Provide the [x, y] coordinate of the cell's center where the given text is located.  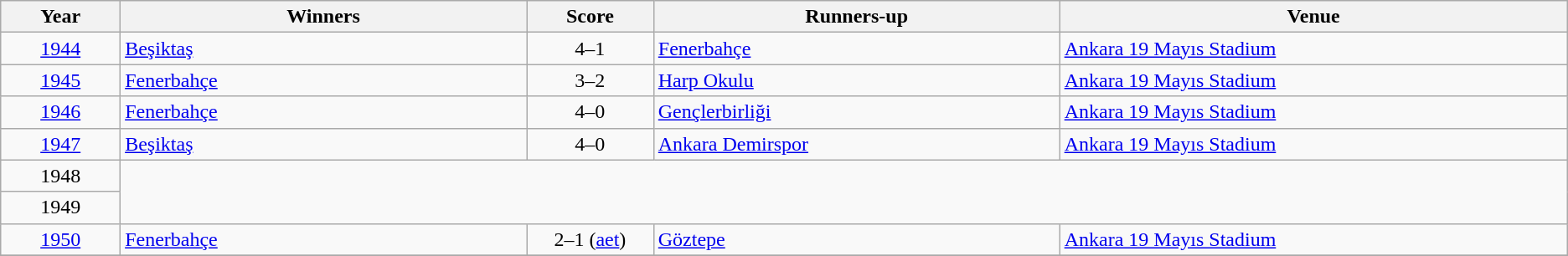
1948 [60, 176]
Score [590, 17]
Year [60, 17]
4–1 [590, 49]
1945 [60, 80]
1950 [60, 239]
3–2 [590, 80]
Ankara Demirspor [856, 144]
1947 [60, 144]
1944 [60, 49]
1949 [60, 207]
Gençlerbirliği [856, 112]
2–1 (aet) [590, 239]
Harp Okulu [856, 80]
Göztepe [856, 239]
Venue [1313, 17]
1946 [60, 112]
Runners-up [856, 17]
Winners [323, 17]
